Provide the [X, Y] coordinate of the cell's center where the given text is located.  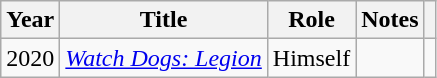
Watch Dogs: Legion [164, 58]
Title [164, 20]
Himself [311, 58]
Notes [390, 20]
Year [30, 20]
2020 [30, 58]
Role [311, 20]
